Search for the cell housing the specified text and yield its (x, y) center coordinate. 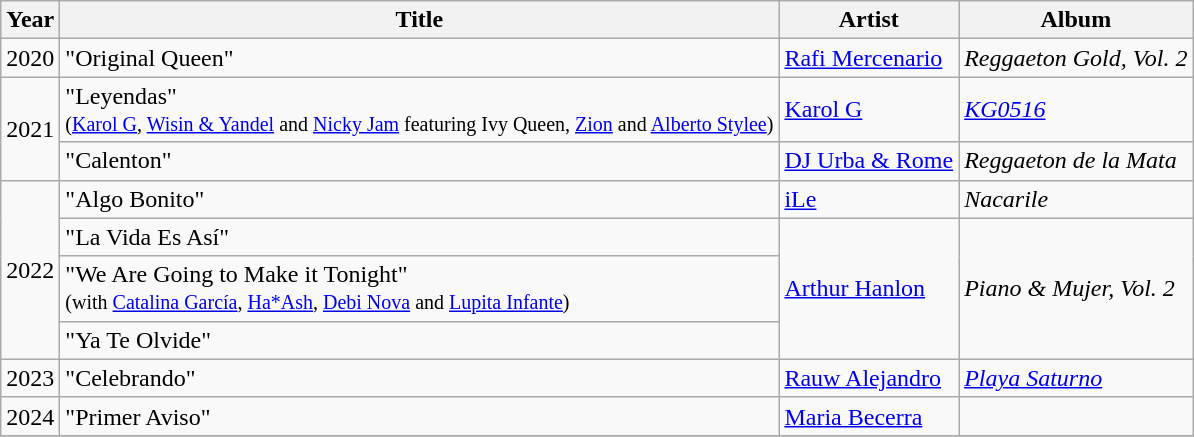
Playa Saturno (1076, 378)
Rafi Mercenario (869, 58)
2022 (30, 270)
iLe (869, 199)
2020 (30, 58)
Reggaeton de la Mata (1076, 161)
Arthur Hanlon (869, 288)
Piano & Mujer, Vol. 2 (1076, 288)
"Calenton" (420, 161)
Karol G (869, 110)
"La Vida Es Así" (420, 237)
"Primer Aviso" (420, 416)
"Celebrando" (420, 378)
"Ya Te Olvide" (420, 340)
Title (420, 20)
Year (30, 20)
"We Are Going to Make it Tonight"(with Catalina García, Ha*Ash, Debi Nova and Lupita Infante) (420, 288)
2023 (30, 378)
"Original Queen" (420, 58)
Album (1076, 20)
"Algo Bonito" (420, 199)
Maria Becerra (869, 416)
2021 (30, 128)
Rauw Alejandro (869, 378)
Artist (869, 20)
2024 (30, 416)
KG0516 (1076, 110)
Reggaeton Gold, Vol. 2 (1076, 58)
"Leyendas" (Karol G, Wisin & Yandel and Nicky Jam featuring Ivy Queen, Zion and Alberto Stylee) (420, 110)
DJ Urba & Rome (869, 161)
Nacarile (1076, 199)
